Locate the cell with the specified text and output its (x, y) center coordinate. 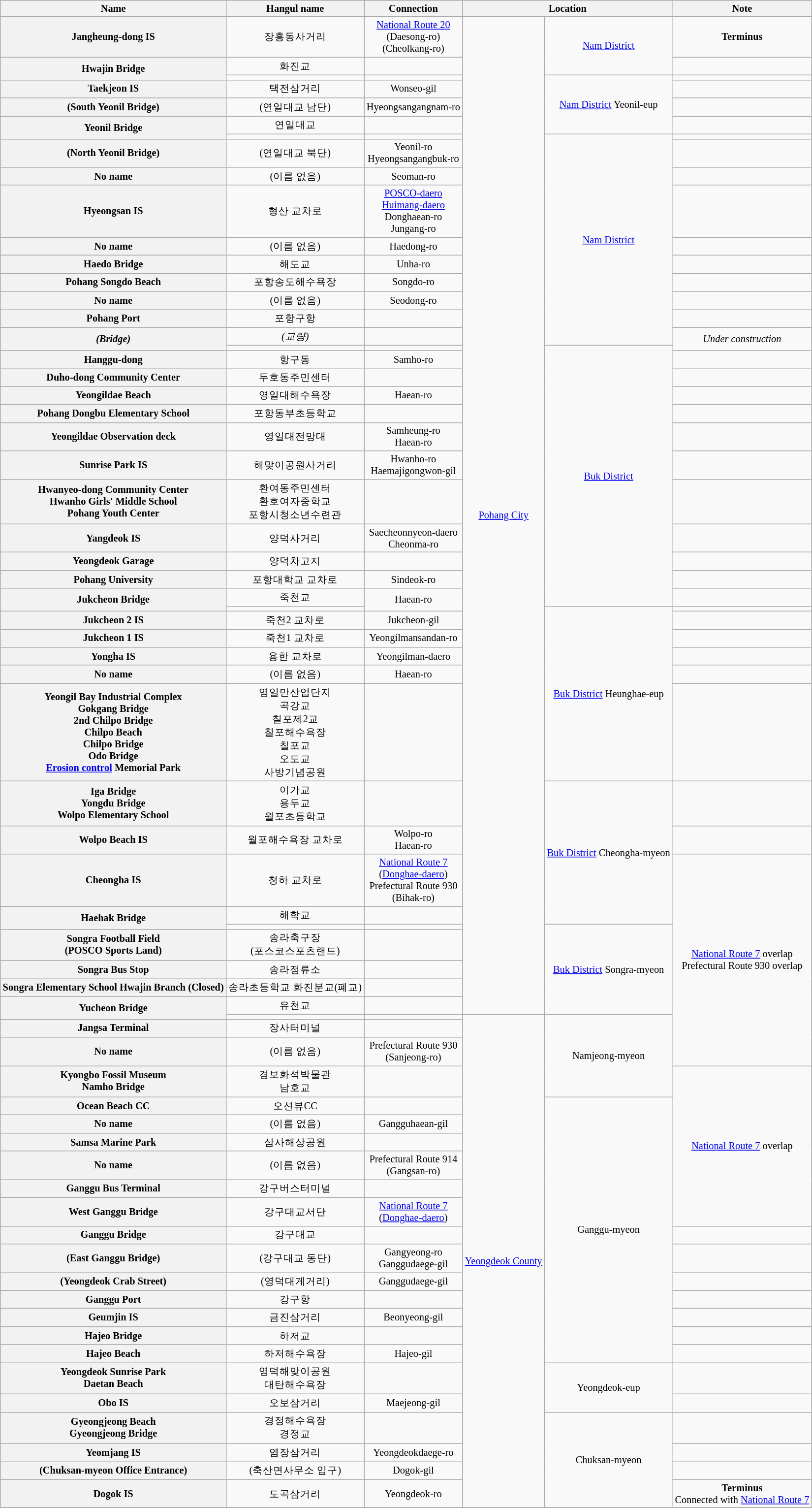
강구항 (295, 1300)
영일대해수욕장 (295, 395)
(축산면사무소 입구) (295, 1470)
(East Ganggu Bridge) (113, 1258)
Haedong-ro (413, 246)
POSCO-daeroHuimang-daeroDonghaean-roJungang-ro (413, 211)
(연일대교 북단) (295, 153)
Samho-ro (413, 359)
(강구대교 동단) (295, 1258)
National Route 7 overlapPrefectural Route 930 overlap (742, 960)
Hangul name (295, 8)
Yeongdeok-ro (413, 1494)
Gyeongjeong BeachGyeongjeong Bridge (113, 1428)
죽천2 교차로 (295, 620)
Hwajin Bridge (113, 68)
경정해수욕장경정교 (295, 1428)
Haedo Bridge (113, 264)
TerminusConnected with National Route 7 (742, 1494)
Connection (413, 8)
(South Yeonil Bridge) (113, 107)
Hajeo Beach (113, 1354)
Jukcheon-gil (413, 620)
Maejeong-gil (413, 1403)
Ganggu Port (113, 1300)
월포해수욕장 교차로 (295, 840)
Prefectural Route 930(Sanjeong-ro) (413, 1052)
Wolpo Beach IS (113, 840)
연일대교 (295, 125)
Yeongilman-daero (413, 656)
Seodong-ro (413, 300)
오보삼거리 (295, 1403)
유천교 (295, 1005)
Hajeo-gil (413, 1354)
West Ganggu Bridge (113, 1212)
Yeongdeok Sunrise ParkDaetan Beach (113, 1378)
Duho-dong Community Center (113, 377)
Terminus (742, 37)
양덕차고지 (295, 561)
영일만산업단지곡강교칠포제2교칠포해수욕장칠포교오도교사방기념공원 (295, 733)
포항대학교 교차로 (295, 579)
Pohang University (113, 579)
Pohang Dongbu Elementary School (113, 414)
Hanggu-dong (113, 359)
송라초등학교 화진분교(폐교) (295, 988)
Yeongdeok-eup (609, 1387)
포항동부초등학교 (295, 414)
해학교 (295, 915)
Hajeo Bridge (113, 1335)
Ganggudaege-gil (413, 1281)
Yeomjang IS (113, 1452)
죽천1 교차로 (295, 638)
Pohang City (504, 515)
Hwanyeo-dong Community CenterHwanho Girls' Middle SchoolPohang Youth Center (113, 501)
하저교 (295, 1335)
하저해수욕장 (295, 1354)
택전삼거리 (295, 89)
Nam District Yeonil-eup (609, 104)
강구대교서단 (295, 1212)
Pohang Port (113, 318)
Yeongilmansandan-ro (413, 638)
Buk District Songra-myeon (609, 969)
Hyeongsangangnam-ro (413, 107)
강구버스터미널 (295, 1188)
송라축구장(포스코스포츠랜드) (295, 945)
장흥동사거리 (295, 37)
영덕해맞이공원대탄해수욕장 (295, 1378)
Yeongdeok County (504, 1261)
오션뷰CC (295, 1106)
Jangheung-dong IS (113, 37)
이가교용두교월포초등학교 (295, 803)
Jukcheon Bridge (113, 600)
Haehak Bridge (113, 917)
도곡삼거리 (295, 1494)
Hwanho-roHaemajigongwon-gil (413, 465)
환여동주민센터환호여자중학교포항시청소년수련관 (295, 501)
Sindeok-ro (413, 579)
Yeonil Bridge (113, 127)
용한 교차로 (295, 656)
송라정류소 (295, 969)
Samsa Marine Park (113, 1142)
Wonseo-gil (413, 89)
National Route 20(Daesong-ro)(Cheolkang-ro) (413, 37)
Yeongil Bay Industrial ComplexGokgang Bridge2nd Chilpo BridgeChilpo BeachChilpo BridgeOdo BridgeErosion control Memorial Park (113, 733)
Yongha IS (113, 656)
죽천교 (295, 598)
양덕사거리 (295, 538)
Seoman-ro (413, 176)
Ganggu Bus Terminal (113, 1188)
Namjeong-myeon (609, 1056)
Buk District Cheongha-myeon (609, 853)
포항구항 (295, 318)
Saecheonnyeon-daeroCheonma-ro (413, 538)
(교량) (295, 337)
Pohang Songdo Beach (113, 283)
금진삼거리 (295, 1317)
Beonyeong-gil (413, 1317)
Samheung-roHaean-ro (413, 437)
화진교 (295, 66)
Jukcheon 1 IS (113, 638)
Jangsa Terminal (113, 1028)
청하 교차로 (295, 880)
경보화석박물관남호교 (295, 1081)
Sunrise Park IS (113, 465)
Dogok IS (113, 1494)
Under construction (742, 339)
Buk District Heunghae-eup (609, 693)
해도교 (295, 264)
장사터미널 (295, 1028)
Yeongildae Observation deck (113, 437)
영일대전망대 (295, 437)
Prefectural Route 914(Gangsan-ro) (413, 1165)
Ganggu Bridge (113, 1235)
Songra Elementary School Hwajin Branch (Closed) (113, 988)
Ganggu-myeon (609, 1230)
(연일대교 남단) (295, 107)
Obo IS (113, 1403)
포항송도해수욕장 (295, 283)
Kyongbo Fossil MuseumNamho Bridge (113, 1081)
염장삼거리 (295, 1452)
(Chuksan-myeon Office Entrance) (113, 1470)
Cheongha IS (113, 880)
Wolpo-roHaean-ro (413, 840)
Geumjin IS (113, 1317)
National Route 7 overlap (742, 1146)
Taekjeon IS (113, 89)
Gangguhaean-gil (413, 1123)
Yeongdeok Garage (113, 561)
National Route 7(Donghae-daero) (413, 1212)
Yeongildae Beach (113, 395)
Yeonil-roHyeongsangangbuk-ro (413, 153)
Chuksan-myeon (609, 1460)
형산 교차로 (295, 211)
항구동 (295, 359)
(North Yeonil Bridge) (113, 153)
Buk District (609, 476)
Location (568, 8)
Hyeongsan IS (113, 211)
Songra Football Field(POSCO Sports Land) (113, 945)
Yangdeok IS (113, 538)
Jukcheon 2 IS (113, 620)
(영덕대게거리) (295, 1281)
강구대교 (295, 1235)
Name (113, 8)
(Bridge) (113, 339)
Yucheon Bridge (113, 1008)
Note (742, 8)
Dogok-gil (413, 1470)
National Route 7(Donghae-daero)Prefectural Route 930(Bihak-ro) (413, 880)
해맞이공원사거리 (295, 465)
Unha-ro (413, 264)
Songra Bus Stop (113, 969)
Songdo-ro (413, 283)
Gangyeong-roGanggudaege-gil (413, 1258)
Ocean Beach CC (113, 1106)
Iga BridgeYongdu BridgeWolpo Elementary School (113, 803)
(Yeongdeok Crab Street) (113, 1281)
두호동주민센터 (295, 377)
삼사해상공원 (295, 1142)
Yeongdeokdaege-ro (413, 1452)
